Return the [x, y] coordinate for the center point of the cell that contains the specified text.  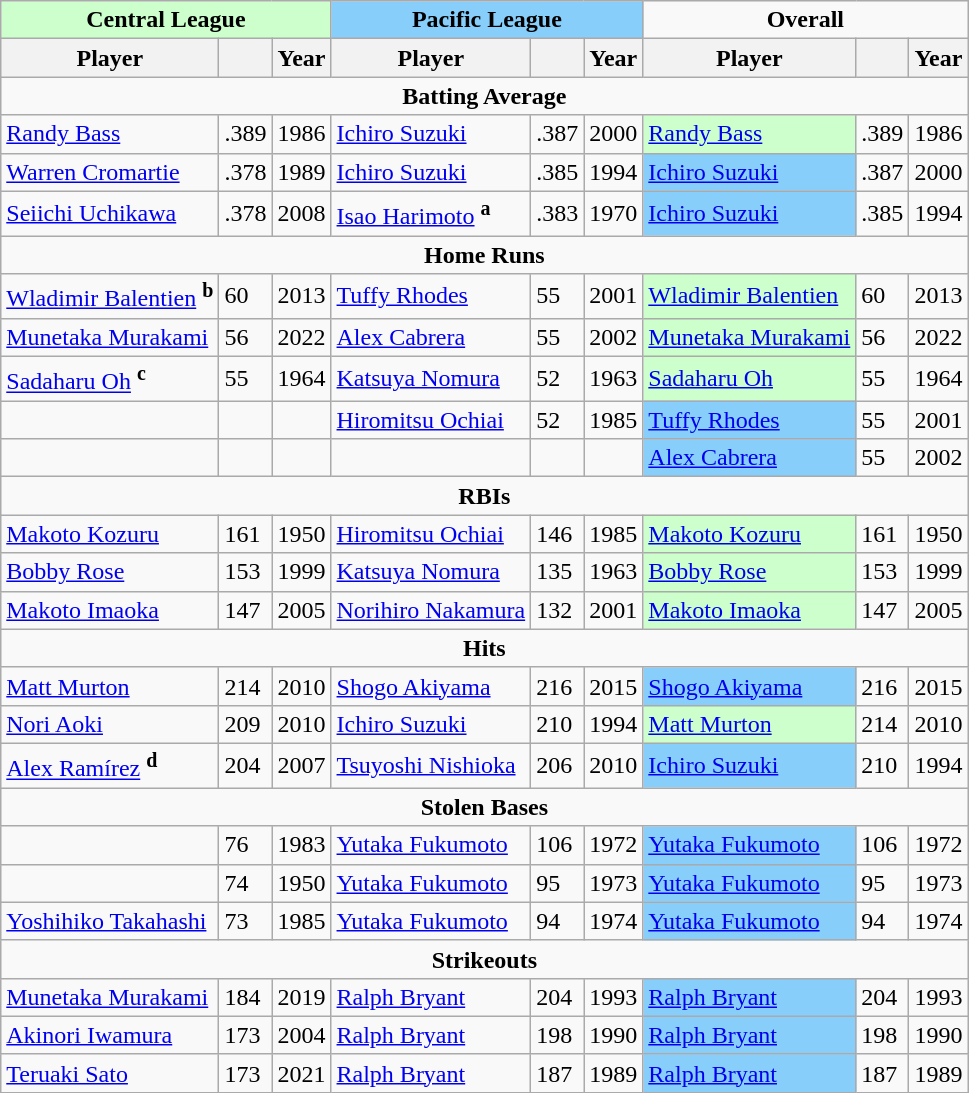
Strikeouts [484, 959]
132 [558, 610]
1983 [302, 845]
Wladimir Balentien [750, 296]
209 [246, 724]
206 [558, 766]
2021 [302, 1073]
74 [246, 883]
2007 [302, 766]
Central League [166, 20]
Pacific League [487, 20]
1970 [614, 214]
184 [246, 997]
Yoshihiko Takahashi [110, 921]
Batting Average [484, 96]
Seiichi Uchikawa [110, 214]
Norihiro Nakamura [431, 610]
Stolen Bases [484, 807]
Alex Ramírez d [110, 766]
2019 [302, 997]
Sadaharu Oh [750, 378]
2004 [302, 1035]
Akinori Iwamura [110, 1035]
146 [558, 534]
Overall [806, 20]
Home Runs [484, 255]
RBIs [484, 496]
Hits [484, 648]
76 [246, 845]
Teruaki Sato [110, 1073]
.383 [558, 214]
Nori Aoki [110, 724]
Isao Harimoto a [431, 214]
135 [558, 572]
Warren Cromartie [110, 172]
Sadaharu Oh c [110, 378]
Tsuyoshi Nishioka [431, 766]
2008 [302, 214]
Wladimir Balentien b [110, 296]
73 [246, 921]
